Determine the (x, y) coordinate at the center of the cell enclosing the given text.  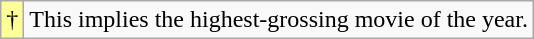
† (12, 20)
This implies the highest-grossing movie of the year. (279, 20)
